Determine the (X, Y) coordinate at the center of the cell enclosing the given text.  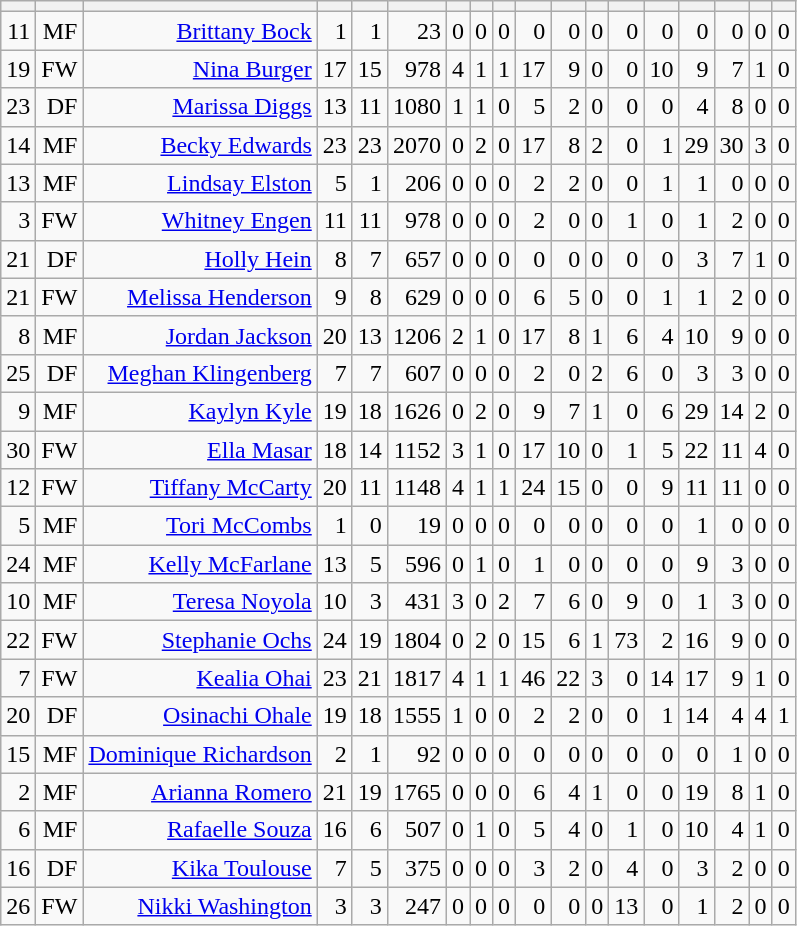
629 (416, 297)
1148 (416, 488)
92 (416, 754)
Tiffany McCarty (200, 488)
Melissa Henderson (200, 297)
Rafaelle Souza (200, 830)
46 (534, 678)
Kika Toulouse (200, 868)
1626 (416, 411)
1080 (416, 107)
Kelly McFarlane (200, 564)
Brittany Bock (200, 31)
Dominique Richardson (200, 754)
Teresa Noyola (200, 602)
Nina Burger (200, 69)
1152 (416, 449)
431 (416, 602)
247 (416, 906)
Nikki Washington (200, 906)
1206 (416, 335)
Meghan Klingenberg (200, 373)
Stephanie Ochs (200, 640)
Jordan Jackson (200, 335)
Tori McCombs (200, 526)
206 (416, 183)
Holly Hein (200, 259)
Osinachi Ohale (200, 716)
Marissa Diggs (200, 107)
2070 (416, 145)
596 (416, 564)
1555 (416, 716)
1804 (416, 640)
657 (416, 259)
Becky Edwards (200, 145)
1765 (416, 792)
Kealia Ohai (200, 678)
25 (18, 373)
Whitney Engen (200, 221)
26 (18, 906)
Lindsay Elston (200, 183)
607 (416, 373)
Ella Masar (200, 449)
1817 (416, 678)
12 (18, 488)
Arianna Romero (200, 792)
Kaylyn Kyle (200, 411)
507 (416, 830)
73 (626, 640)
375 (416, 868)
